Search for the cell housing the specified text and yield its [x, y] center coordinate. 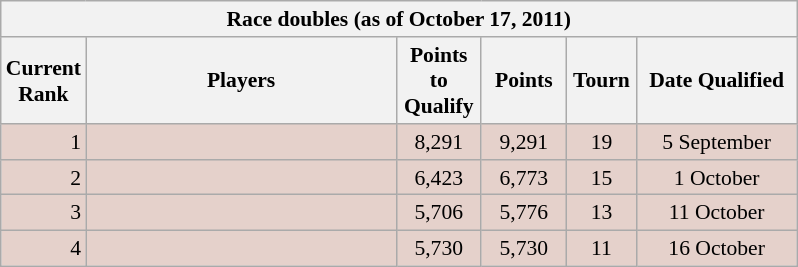
Points to Qualify [438, 80]
11 [601, 248]
Players [241, 80]
Race doubles (as of October 17, 2011) [399, 19]
11 October [717, 213]
8,291 [438, 142]
Current Rank [44, 80]
Points [524, 80]
5,776 [524, 213]
1 October [717, 177]
2 [44, 177]
4 [44, 248]
13 [601, 213]
16 October [717, 248]
Tourn [601, 80]
5,706 [438, 213]
19 [601, 142]
6,773 [524, 177]
1 [44, 142]
3 [44, 213]
15 [601, 177]
5 September [717, 142]
9,291 [524, 142]
6,423 [438, 177]
Date Qualified [717, 80]
